Pinpoint the cell where the given text exists, returning its [x, y] midpoint coordinate. 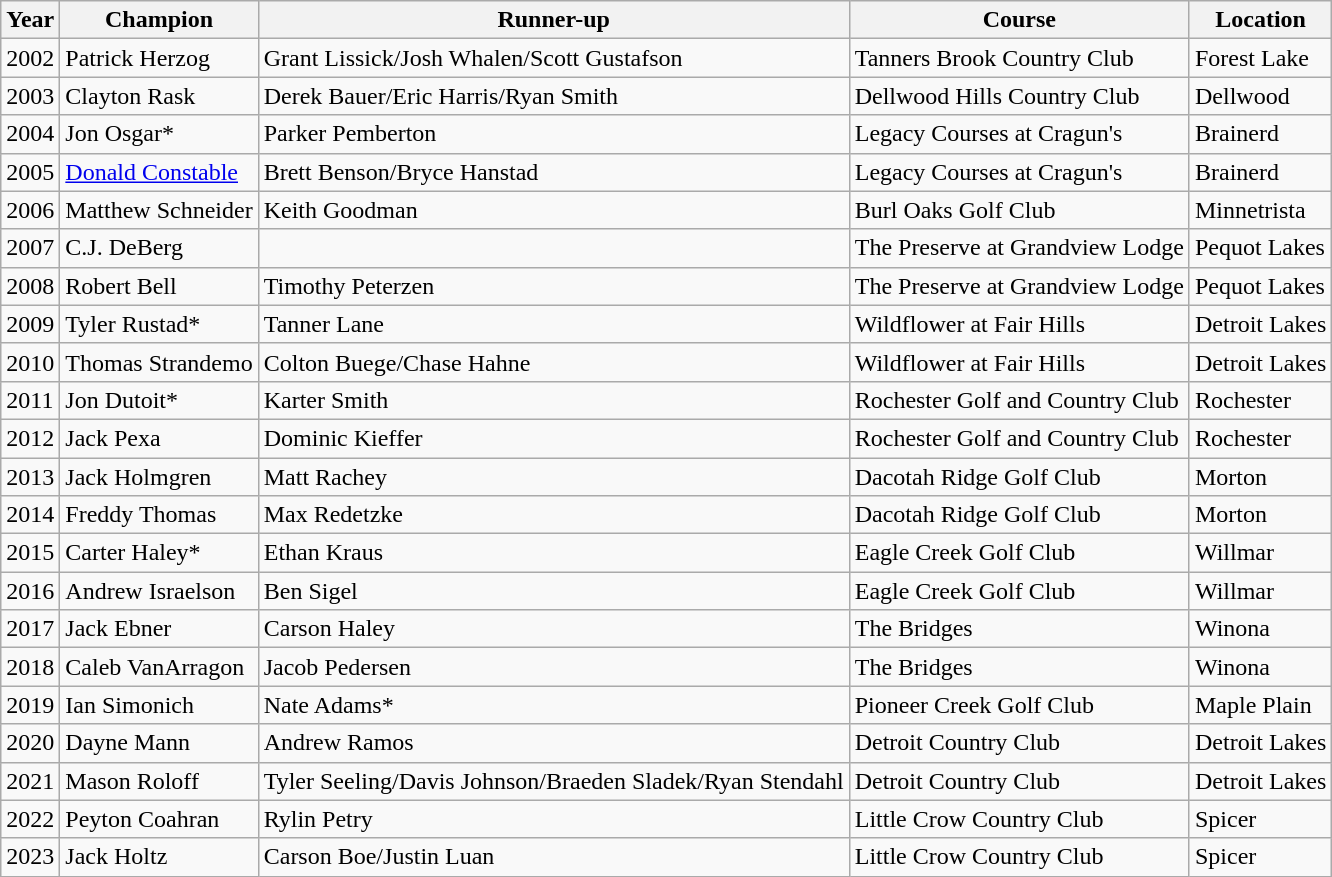
2012 [30, 438]
Jack Holmgren [159, 477]
Caleb VanArragon [159, 667]
2002 [30, 58]
Maple Plain [1260, 705]
Location [1260, 20]
Max Redetzke [554, 515]
Dayne Mann [159, 743]
Nate Adams* [554, 705]
Carter Haley* [159, 553]
Pioneer Creek Golf Club [1019, 705]
Tyler Rustad* [159, 324]
Jacob Pedersen [554, 667]
Carson Haley [554, 629]
Derek Bauer/Eric Harris/Ryan Smith [554, 96]
2005 [30, 172]
Tanner Lane [554, 324]
2014 [30, 515]
Freddy Thomas [159, 515]
2022 [30, 819]
2016 [30, 591]
Carson Boe/Justin Luan [554, 857]
Robert Bell [159, 286]
2003 [30, 96]
2017 [30, 629]
Ian Simonich [159, 705]
2018 [30, 667]
Champion [159, 20]
Clayton Rask [159, 96]
Timothy Peterzen [554, 286]
Year [30, 20]
Rylin Petry [554, 819]
2021 [30, 781]
Andrew Israelson [159, 591]
2013 [30, 477]
Matthew Schneider [159, 210]
C.J. DeBerg [159, 248]
Jack Pexa [159, 438]
2006 [30, 210]
Jack Ebner [159, 629]
Tyler Seeling/Davis Johnson/Braeden Sladek/Ryan Stendahl [554, 781]
Thomas Strandemo [159, 362]
2020 [30, 743]
Minnetrista [1260, 210]
2010 [30, 362]
Forest Lake [1260, 58]
Dellwood Hills Country Club [1019, 96]
2004 [30, 134]
Andrew Ramos [554, 743]
Ben Sigel [554, 591]
Colton Buege/Chase Hahne [554, 362]
Burl Oaks Golf Club [1019, 210]
Matt Rachey [554, 477]
Dominic Kieffer [554, 438]
Brett Benson/Bryce Hanstad [554, 172]
Parker Pemberton [554, 134]
Course [1019, 20]
2009 [30, 324]
2019 [30, 705]
Mason Roloff [159, 781]
Tanners Brook Country Club [1019, 58]
Grant Lissick/Josh Whalen/Scott Gustafson [554, 58]
Donald Constable [159, 172]
Jon Dutoit* [159, 400]
2023 [30, 857]
Dellwood [1260, 96]
2007 [30, 248]
Peyton Coahran [159, 819]
2008 [30, 286]
Keith Goodman [554, 210]
2011 [30, 400]
Jon Osgar* [159, 134]
Jack Holtz [159, 857]
Karter Smith [554, 400]
Ethan Kraus [554, 553]
Runner-up [554, 20]
Patrick Herzog [159, 58]
2015 [30, 553]
